Determine the (x, y) coordinate at the center of the cell enclosing the given text.  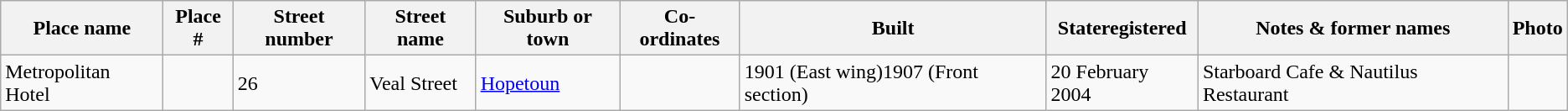
Starboard Cafe & Nautilus Restaurant (1353, 82)
26 (299, 82)
Built (893, 29)
20 February 2004 (1122, 82)
Place name (82, 29)
Veal Street (420, 82)
Stateregistered (1122, 29)
Street number (299, 29)
Hopetoun (548, 82)
Notes & former names (1353, 29)
Place # (198, 29)
Suburb or town (548, 29)
1901 (East wing)1907 (Front section) (893, 82)
Street name (420, 29)
Metropolitan Hotel (82, 82)
Photo (1538, 29)
Co-ordinates (680, 29)
